From the cell containing the given text, extract its center point as [x, y] coordinate. 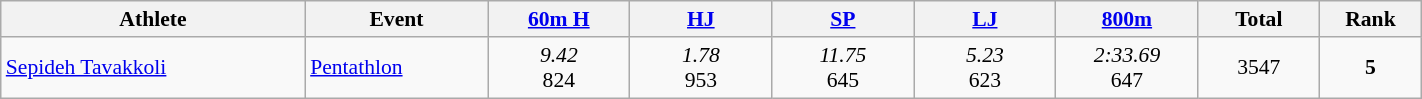
1.78953 [701, 68]
LJ [985, 19]
11.75645 [843, 68]
Pentathlon [396, 68]
5 [1371, 68]
HJ [701, 19]
2:33.69647 [1127, 68]
3547 [1259, 68]
60m H [559, 19]
SP [843, 19]
800m [1127, 19]
Sepideh Tavakkoli [153, 68]
5.23623 [985, 68]
Total [1259, 19]
Rank [1371, 19]
Athlete [153, 19]
Event [396, 19]
9.42824 [559, 68]
